Pinpoint the cell where the given text exists, returning its (x, y) midpoint coordinate. 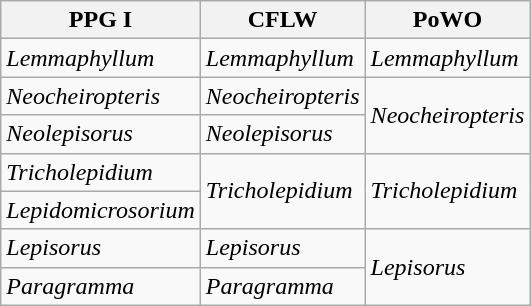
Lepidomicrosorium (101, 210)
CFLW (282, 20)
PoWO (448, 20)
PPG I (101, 20)
